Search for the cell housing the specified text and yield its [X, Y] center coordinate. 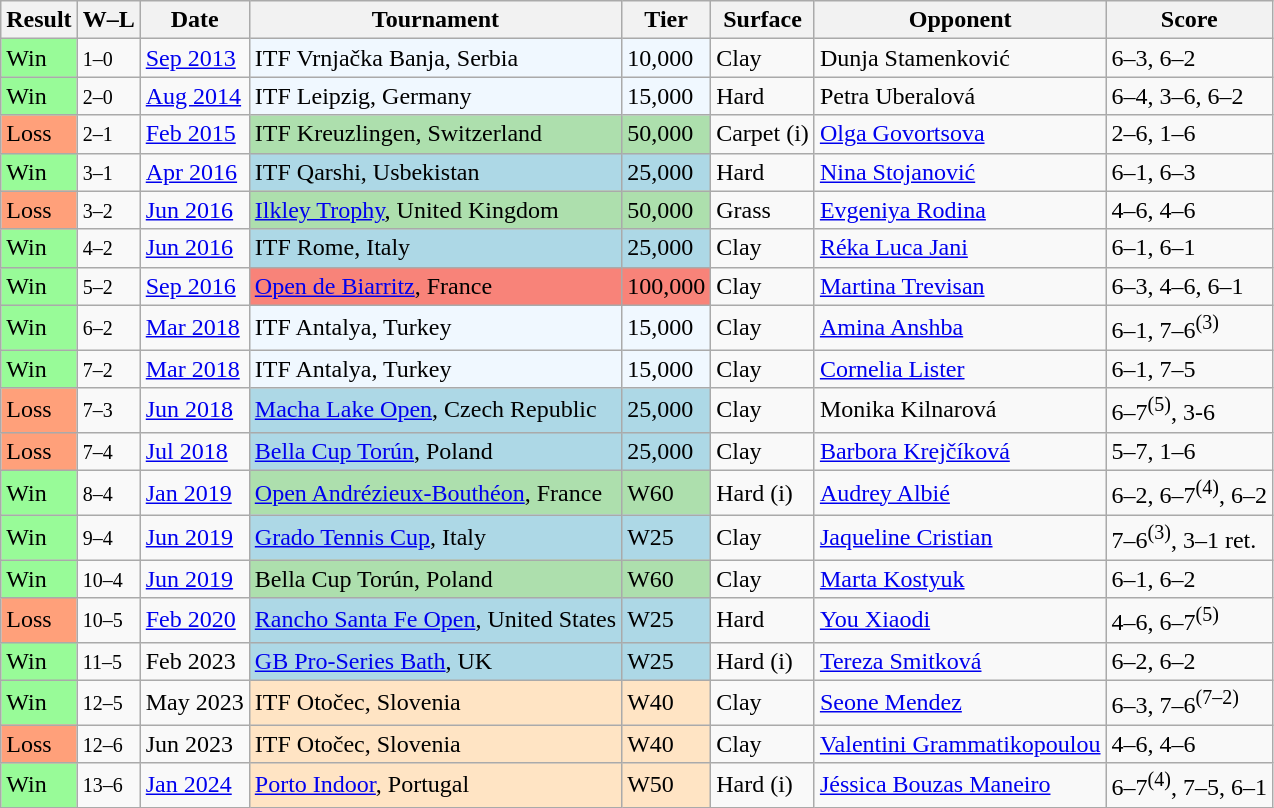
Jaqueline Cristian [960, 538]
7–6(3), 3–1 ret. [1189, 538]
Cornelia Lister [960, 369]
9–4 [108, 538]
Seone Mendez [960, 702]
Jul 2018 [194, 451]
10–5 [108, 620]
6–4, 3–6, 6–2 [1189, 96]
Sep 2013 [194, 58]
Petra Uberalová [960, 96]
Olga Govortsova [960, 134]
6–2 [108, 328]
100,000 [666, 286]
Réka Luca Jani [960, 248]
You Xiaodi [960, 620]
Dunja Stamenković [960, 58]
Grado Tennis Cup, Italy [435, 538]
ITF Rome, Italy [435, 248]
3–2 [108, 210]
ITF Kreuzlingen, Switzerland [435, 134]
W50 [666, 786]
Marta Kostyuk [960, 579]
2–6, 1–6 [1189, 134]
10,000 [666, 58]
Barbora Krejčíková [960, 451]
12–6 [108, 744]
6–1, 7–6(3) [1189, 328]
6–1, 6–1 [1189, 248]
10–4 [108, 579]
8–4 [108, 492]
Sep 2016 [194, 286]
6–3, 7–6(7–2) [1189, 702]
2–0 [108, 96]
3–1 [108, 172]
Jun 2023 [194, 744]
6–3, 6–2 [1189, 58]
Nina Stojanović [960, 172]
GB Pro-Series Bath, UK [435, 661]
Audrey Albié [960, 492]
Carpet (i) [763, 134]
Opponent [960, 20]
Result [39, 20]
6–1, 7–5 [1189, 369]
Jan 2024 [194, 786]
Feb 2020 [194, 620]
11–5 [108, 661]
6–2, 6–2 [1189, 661]
6–7(4), 7–5, 6–1 [1189, 786]
1–0 [108, 58]
Apr 2016 [194, 172]
Tier [666, 20]
ITF Qarshi, Usbekistan [435, 172]
Surface [763, 20]
5–2 [108, 286]
7–3 [108, 410]
Martina Trevisan [960, 286]
6–3, 4–6, 6–1 [1189, 286]
7–4 [108, 451]
Evgeniya Rodina [960, 210]
May 2023 [194, 702]
Ilkley Trophy, United Kingdom [435, 210]
Jéssica Bouzas Maneiro [960, 786]
6–2, 6–7(4), 6–2 [1189, 492]
Jan 2019 [194, 492]
12–5 [108, 702]
Date [194, 20]
5–7, 1–6 [1189, 451]
ITF Vrnjačka Banja, Serbia [435, 58]
Monika Kilnarová [960, 410]
Open Andrézieux-Bouthéon, France [435, 492]
2–1 [108, 134]
6–1, 6–2 [1189, 579]
ITF Leipzig, Germany [435, 96]
Feb 2023 [194, 661]
Macha Lake Open, Czech Republic [435, 410]
6–7(5), 3-6 [1189, 410]
Aug 2014 [194, 96]
6–1, 6–3 [1189, 172]
Porto Indoor, Portugal [435, 786]
Jun 2018 [194, 410]
4–6, 6–7(5) [1189, 620]
Tournament [435, 20]
Tereza Smitková [960, 661]
Open de Biarritz, France [435, 286]
Grass [763, 210]
Rancho Santa Fe Open, United States [435, 620]
Valentini Grammatikopoulou [960, 744]
7–2 [108, 369]
Score [1189, 20]
Feb 2015 [194, 134]
4–2 [108, 248]
13–6 [108, 786]
Amina Anshba [960, 328]
W–L [108, 20]
